Detect which cell encompasses the target text, then output its (x, y) center coordinate. 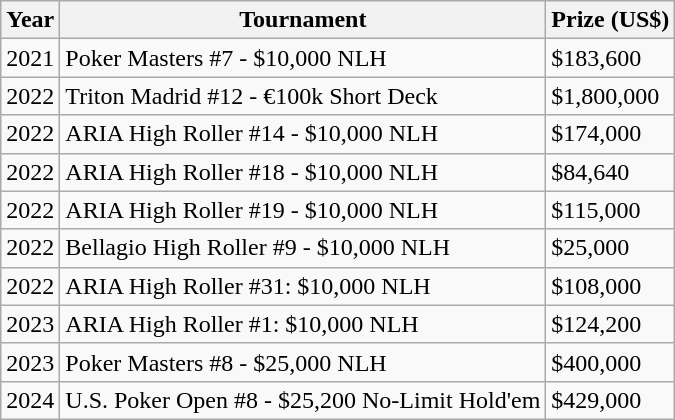
$400,000 (610, 362)
ARIA High Roller #14 - $10,000 NLH (303, 134)
Triton Madrid #12 - €100k Short Deck (303, 96)
Year (30, 20)
$25,000 (610, 248)
$115,000 (610, 210)
Prize (US$) (610, 20)
$183,600 (610, 58)
ARIA High Roller #18 - $10,000 NLH (303, 172)
Bellagio High Roller #9 - $10,000 NLH (303, 248)
ARIA High Roller #1: $10,000 NLH (303, 324)
ARIA High Roller #19 - $10,000 NLH (303, 210)
$108,000 (610, 286)
ARIA High Roller #31: $10,000 NLH (303, 286)
$174,000 (610, 134)
2021 (30, 58)
Poker Masters #7 - $10,000 NLH (303, 58)
$124,200 (610, 324)
$84,640 (610, 172)
2024 (30, 400)
U.S. Poker Open #8 - $25,200 No-Limit Hold'em (303, 400)
$429,000 (610, 400)
Tournament (303, 20)
Poker Masters #8 - $25,000 NLH (303, 362)
$1,800,000 (610, 96)
